Extract the [x, y] coordinate from the center of the cell holding the provided text.  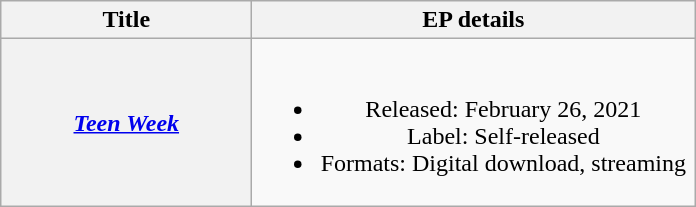
Teen Week [126, 122]
EP details [474, 20]
Title [126, 20]
Released: February 26, 2021Label: Self-releasedFormats: Digital download, streaming [474, 122]
